Return the (x, y) coordinate for the center point of the cell that contains the specified text.  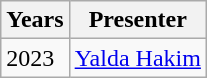
2023 (35, 58)
Yalda Hakim (138, 58)
Years (35, 20)
Presenter (138, 20)
